Locate the cell with the specified text and output its (X, Y) center coordinate. 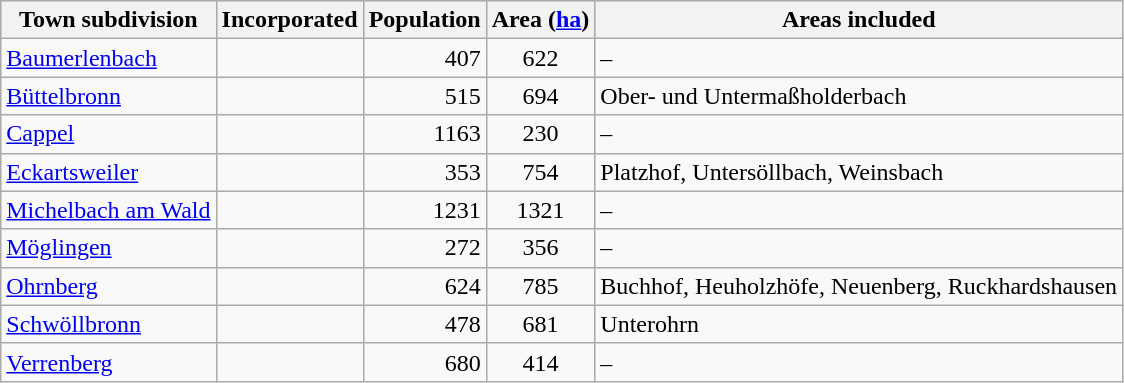
Ober- und Untermaßholderbach (859, 96)
1231 (424, 210)
515 (424, 96)
Ohrnberg (108, 286)
353 (424, 172)
754 (540, 172)
624 (424, 286)
Schwöllbronn (108, 324)
Verrenberg (108, 362)
1163 (424, 134)
Buchhof, Heuholzhöfe, Neuenberg, Ruckhardshausen (859, 286)
Population (424, 20)
272 (424, 248)
681 (540, 324)
Areas included (859, 20)
622 (540, 58)
407 (424, 58)
680 (424, 362)
785 (540, 286)
1321 (540, 210)
694 (540, 96)
Möglingen (108, 248)
Town subdivision (108, 20)
Michelbach am Wald (108, 210)
Büttelbronn (108, 96)
356 (540, 248)
Incorporated (290, 20)
230 (540, 134)
Eckartsweiler (108, 172)
Area (ha) (540, 20)
414 (540, 362)
Platzhof, Untersöllbach, Weinsbach (859, 172)
Cappel (108, 134)
478 (424, 324)
Baumerlenbach (108, 58)
Unterohrn (859, 324)
